Determine the (x, y) coordinate at the center of the cell enclosing the given text.  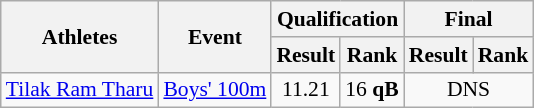
Boys' 100m (214, 90)
Event (214, 36)
16 qB (372, 90)
Tilak Ram Tharu (80, 90)
Athletes (80, 36)
DNS (468, 90)
Qualification (337, 19)
Final (468, 19)
11.21 (306, 90)
